Return the (x, y) coordinate for the center point of the cell that contains the specified text.  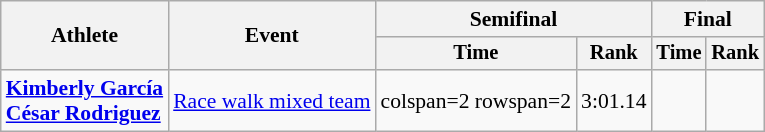
Final (708, 19)
colspan=2 rowspan=2 (476, 100)
Race walk mixed team (272, 100)
Event (272, 36)
3:01.14 (614, 100)
Semifinal (513, 19)
Kimberly GarcíaCésar Rodriguez (84, 100)
Athlete (84, 36)
